For the text-containing cell, return its midpoint in [x, y] coordinate format. 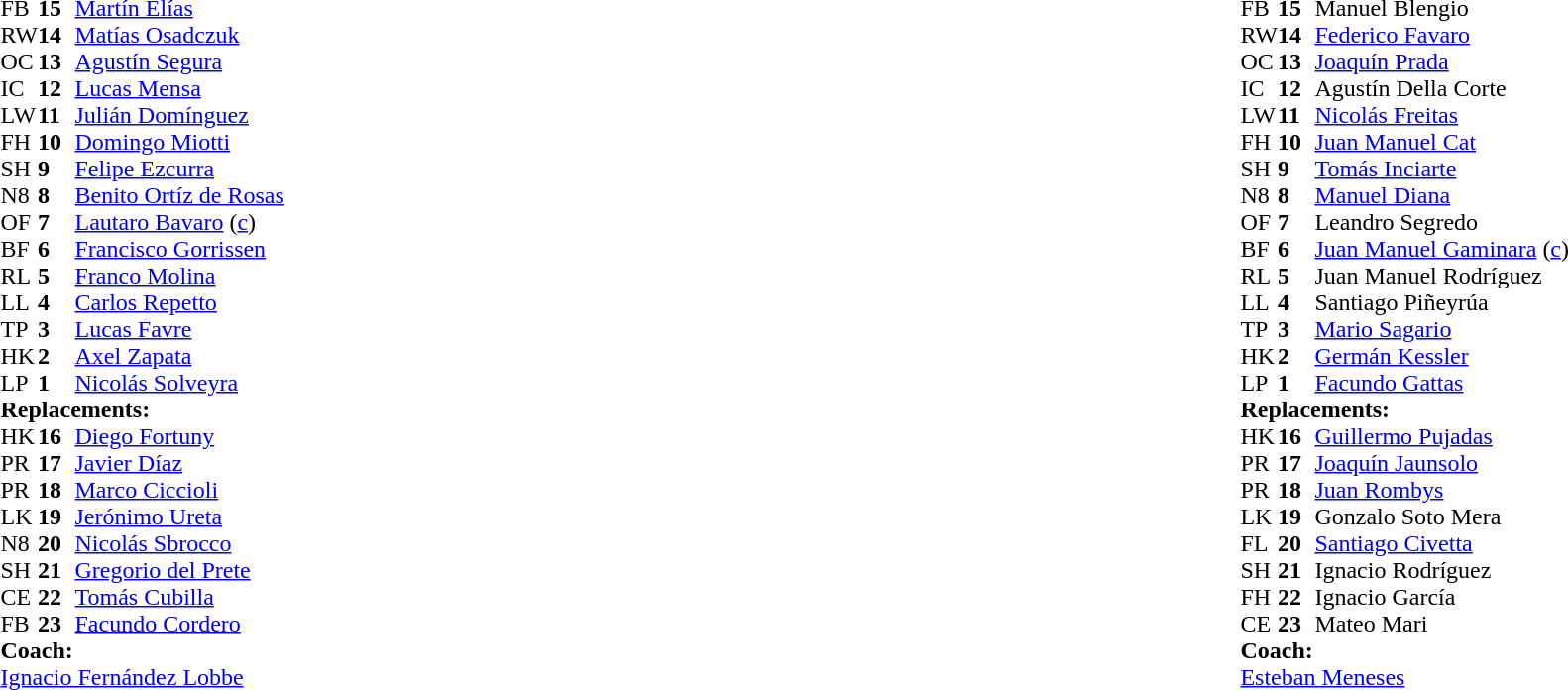
Francisco Gorrissen [180, 250]
Franco Molina [180, 276]
Axel Zapata [180, 357]
Nicolás Sbrocco [180, 543]
Domingo Miotti [180, 143]
Marco Ciccioli [180, 490]
Agustín Segura [180, 61]
Replacements: [142, 410]
Julián Domínguez [180, 115]
Lautaro Bavaro (c) [180, 222]
FL [1259, 543]
Jerónimo Ureta [180, 517]
Carlos Repetto [180, 303]
Benito Ortíz de Rosas [180, 196]
Gregorio del Prete [180, 571]
Diego Fortuny [180, 436]
Nicolás Solveyra [180, 383]
Tomás Cubilla [180, 597]
Javier Díaz [180, 464]
Lucas Favre [180, 329]
Matías Osadczuk [180, 36]
Felipe Ezcurra [180, 169]
Facundo Cordero [180, 625]
Lucas Mensa [180, 89]
FB [19, 625]
Coach: [142, 650]
